Determine the [X, Y] coordinate at the center of the cell enclosing the given text.  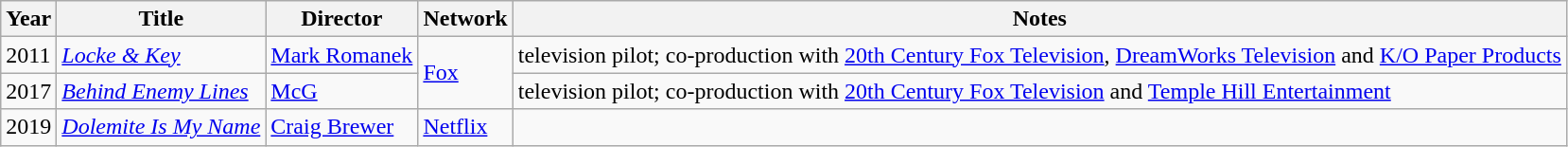
2019 [28, 127]
Network [465, 19]
Dolemite Is My Name [161, 127]
Year [28, 19]
McG [342, 91]
Behind Enemy Lines [161, 91]
Notes [1039, 19]
Mark Romanek [342, 55]
Locke & Key [161, 55]
Director [342, 19]
Netflix [465, 127]
Title [161, 19]
television pilot; co-production with 20th Century Fox Television and Temple Hill Entertainment [1039, 91]
2017 [28, 91]
2011 [28, 55]
Fox [465, 73]
Craig Brewer [342, 127]
television pilot; co-production with 20th Century Fox Television, DreamWorks Television and K/O Paper Products [1039, 55]
